Return the [X, Y] coordinate for the center point of the cell that contains the specified text.  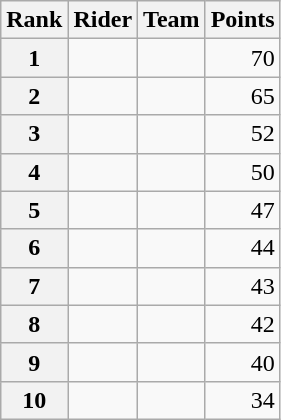
Points [242, 20]
4 [34, 172]
10 [34, 400]
43 [242, 286]
34 [242, 400]
50 [242, 172]
Team [172, 20]
Rider [103, 20]
40 [242, 362]
5 [34, 210]
9 [34, 362]
65 [242, 96]
8 [34, 324]
Rank [34, 20]
70 [242, 58]
3 [34, 134]
7 [34, 286]
1 [34, 58]
42 [242, 324]
52 [242, 134]
2 [34, 96]
44 [242, 248]
47 [242, 210]
6 [34, 248]
